Scan for the cell matching the given text and deliver its [x, y] coordinate at center. 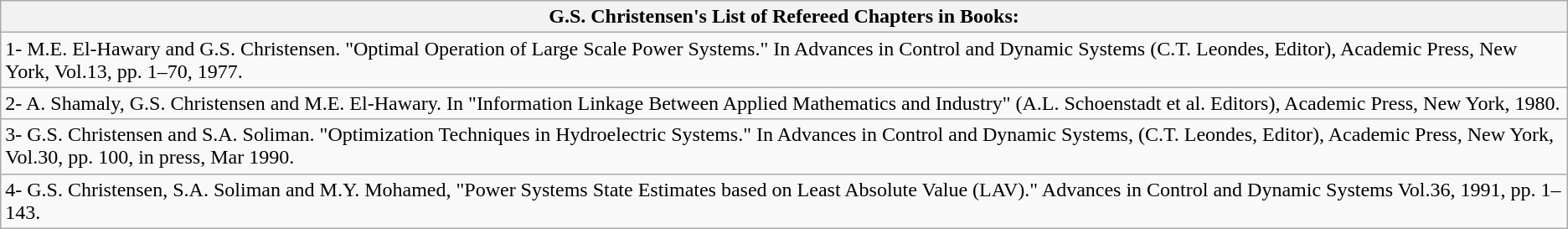
G.S. Christensen's List of Refereed Chapters in Books: [784, 17]
